For the text-containing cell, return its midpoint in [x, y] coordinate format. 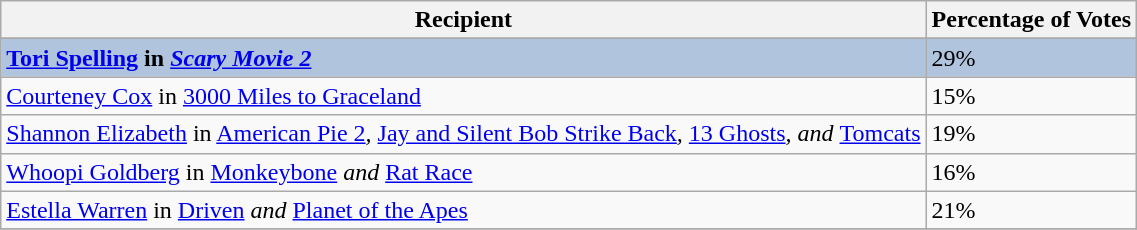
19% [1032, 134]
Shannon Elizabeth in American Pie 2, Jay and Silent Bob Strike Back, 13 Ghosts, and Tomcats [464, 134]
21% [1032, 210]
Percentage of Votes [1032, 20]
16% [1032, 172]
Estella Warren in Driven and Planet of the Apes [464, 210]
Tori Spelling in Scary Movie 2 [464, 58]
Whoopi Goldberg in Monkeybone and Rat Race [464, 172]
15% [1032, 96]
Courteney Cox in 3000 Miles to Graceland [464, 96]
29% [1032, 58]
Recipient [464, 20]
